Return [X, Y] of the center of cell containing provided text 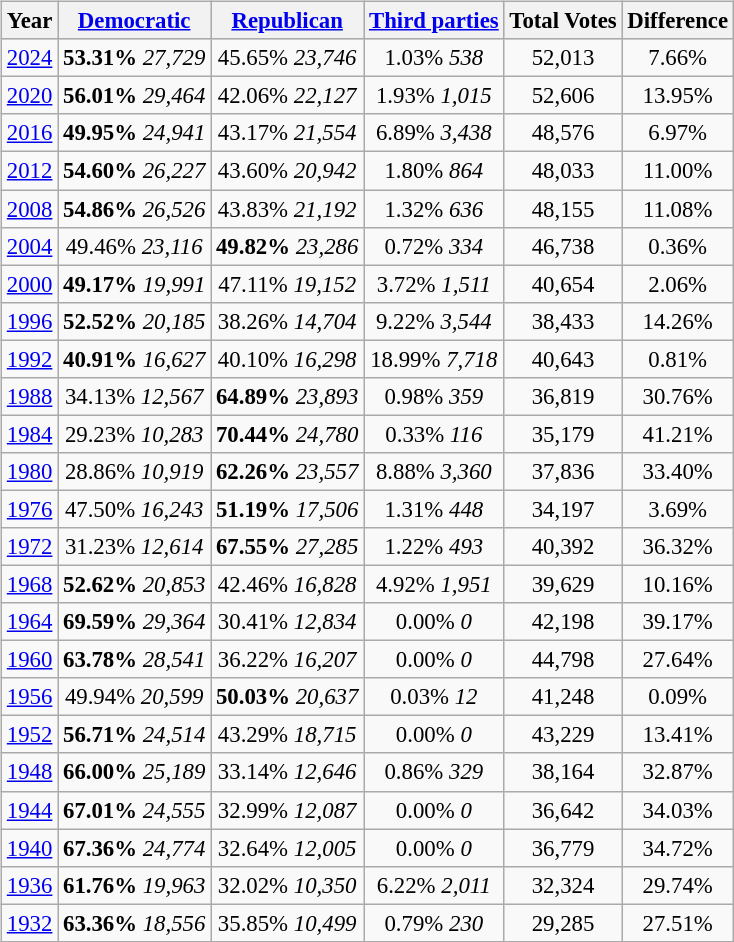
0.33% 116 [434, 434]
2016 [30, 133]
2004 [30, 246]
1980 [30, 472]
43.17% 21,554 [288, 133]
1.31% 448 [434, 509]
0.79% 230 [434, 923]
1.22% 493 [434, 547]
39.17% [678, 622]
1936 [30, 885]
13.95% [678, 96]
66.00% 25,189 [134, 772]
40,654 [563, 284]
42,198 [563, 622]
0.36% [678, 246]
1944 [30, 810]
37,836 [563, 472]
49.94% 20,599 [134, 697]
0.72% 334 [434, 246]
29.23% 10,283 [134, 434]
42.06% 22,127 [288, 96]
1988 [30, 396]
48,033 [563, 171]
63.78% 28,541 [134, 660]
63.36% 18,556 [134, 923]
54.60% 26,227 [134, 171]
32.02% 10,350 [288, 885]
10.16% [678, 584]
40,643 [563, 359]
1992 [30, 359]
1956 [30, 697]
0.03% 12 [434, 697]
7.66% [678, 58]
53.31% 27,729 [134, 58]
36,819 [563, 396]
48,155 [563, 209]
30.41% 12,834 [288, 622]
8.88% 3,360 [434, 472]
30.76% [678, 396]
47.50% 16,243 [134, 509]
50.03% 20,637 [288, 697]
41,248 [563, 697]
1976 [30, 509]
36,642 [563, 810]
34.72% [678, 848]
51.19% 17,506 [288, 509]
61.76% 19,963 [134, 885]
48,576 [563, 133]
52.62% 20,853 [134, 584]
56.01% 29,464 [134, 96]
9.22% 3,544 [434, 321]
1932 [30, 923]
39,629 [563, 584]
1.80% 864 [434, 171]
52.52% 20,185 [134, 321]
6.97% [678, 133]
35.85% 10,499 [288, 923]
Democratic [134, 21]
36,779 [563, 848]
Year [30, 21]
62.26% 23,557 [288, 472]
1960 [30, 660]
52,013 [563, 58]
49.17% 19,991 [134, 284]
32.99% 12,087 [288, 810]
1.93% 1,015 [434, 96]
2.06% [678, 284]
33.14% 12,646 [288, 772]
18.99% 7,718 [434, 359]
67.01% 24,555 [134, 810]
27.64% [678, 660]
43,229 [563, 735]
56.71% 24,514 [134, 735]
2008 [30, 209]
47.11% 19,152 [288, 284]
Republican [288, 21]
1968 [30, 584]
1984 [30, 434]
2012 [30, 171]
33.40% [678, 472]
3.72% 1,511 [434, 284]
36.32% [678, 547]
29,285 [563, 923]
29.74% [678, 885]
42.46% 16,828 [288, 584]
1.03% 538 [434, 58]
1996 [30, 321]
1972 [30, 547]
0.09% [678, 697]
49.95% 24,941 [134, 133]
1.32% 636 [434, 209]
6.22% 2,011 [434, 885]
11.00% [678, 171]
40.91% 16,627 [134, 359]
43.29% 18,715 [288, 735]
0.86% 329 [434, 772]
70.44% 24,780 [288, 434]
41.21% [678, 434]
64.89% 23,893 [288, 396]
38,433 [563, 321]
49.82% 23,286 [288, 246]
2000 [30, 284]
4.92% 1,951 [434, 584]
13.41% [678, 735]
11.08% [678, 209]
36.22% 16,207 [288, 660]
54.86% 26,526 [134, 209]
40,392 [563, 547]
32.64% 12,005 [288, 848]
38.26% 14,704 [288, 321]
Third parties [434, 21]
69.59% 29,364 [134, 622]
28.86% 10,919 [134, 472]
32.87% [678, 772]
1948 [30, 772]
3.69% [678, 509]
34.03% [678, 810]
0.98% 359 [434, 396]
38,164 [563, 772]
34,197 [563, 509]
14.26% [678, 321]
45.65% 23,746 [288, 58]
34.13% 12,567 [134, 396]
Total Votes [563, 21]
43.60% 20,942 [288, 171]
32,324 [563, 885]
1952 [30, 735]
67.55% 27,285 [288, 547]
1964 [30, 622]
6.89% 3,438 [434, 133]
2024 [30, 58]
67.36% 24,774 [134, 848]
46,738 [563, 246]
52,606 [563, 96]
44,798 [563, 660]
35,179 [563, 434]
31.23% 12,614 [134, 547]
27.51% [678, 923]
1940 [30, 848]
40.10% 16,298 [288, 359]
2020 [30, 96]
0.81% [678, 359]
Difference [678, 21]
43.83% 21,192 [288, 209]
49.46% 23,116 [134, 246]
